Extract the (X, Y) coordinate from the center of the cell holding the provided text.  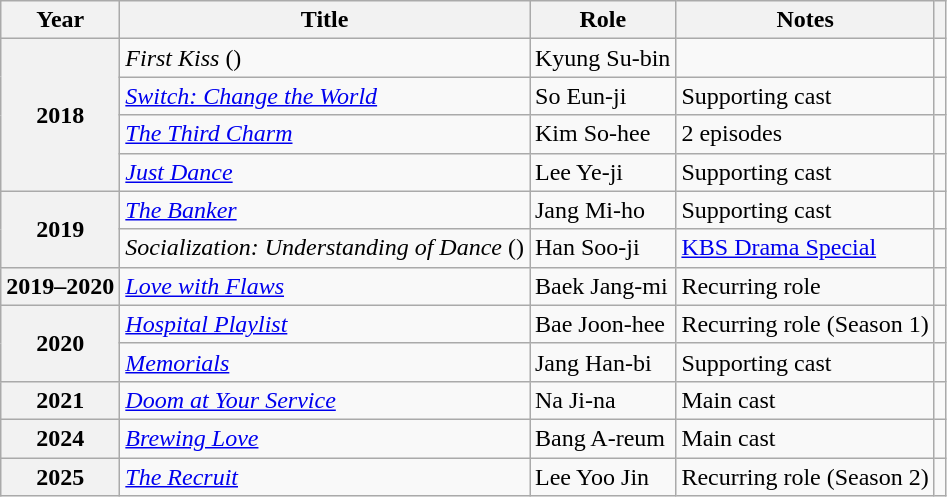
Year (60, 20)
Baek Jang-mi (603, 286)
First Kiss () (325, 58)
Jang Han-bi (603, 362)
Na Ji-na (603, 400)
The Banker (325, 210)
Lee Ye-ji (603, 172)
2024 (60, 438)
2025 (60, 477)
Title (325, 20)
2 episodes (805, 134)
2018 (60, 115)
Hospital Playlist (325, 324)
Memorials (325, 362)
Lee Yoo Jin (603, 477)
Recurring role (Season 2) (805, 477)
So Eun-ji (603, 96)
Bae Joon-hee (603, 324)
Jang Mi-ho (603, 210)
Recurring role (805, 286)
Love with Flaws (325, 286)
Switch: Change the World (325, 96)
Brewing Love (325, 438)
Recurring role (Season 1) (805, 324)
2021 (60, 400)
Role (603, 20)
Socialization: Understanding of Dance () (325, 248)
The Third Charm (325, 134)
2019 (60, 229)
Notes (805, 20)
Han Soo-ji (603, 248)
Bang A-reum (603, 438)
2019–2020 (60, 286)
KBS Drama Special (805, 248)
Just Dance (325, 172)
The Recruit (325, 477)
2020 (60, 343)
Doom at Your Service (325, 400)
Kim So-hee (603, 134)
Kyung Su-bin (603, 58)
